Detect which cell encompasses the target text, then output its (x, y) center coordinate. 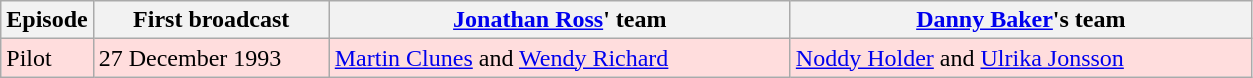
Noddy Holder and Ulrika Jonsson (1020, 58)
27 December 1993 (211, 58)
First broadcast (211, 20)
Danny Baker's team (1020, 20)
Martin Clunes and Wendy Richard (560, 58)
Pilot (47, 58)
Episode (47, 20)
Jonathan Ross' team (560, 20)
